Capture the cell that displays the provided text and extract its [x, y] central coordinate. 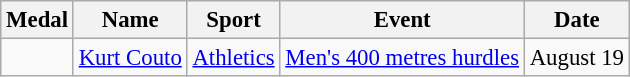
Event [402, 20]
Medal [38, 20]
Sport [234, 20]
Name [130, 20]
Men's 400 metres hurdles [402, 58]
August 19 [576, 58]
Date [576, 20]
Athletics [234, 58]
Kurt Couto [130, 58]
